Locate the cell with the specified text and output its [x, y] center coordinate. 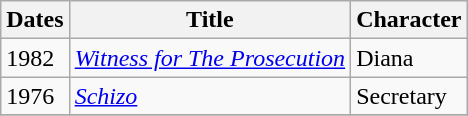
Title [210, 20]
Witness for The Prosecution [210, 58]
Secretary [409, 96]
1976 [35, 96]
Dates [35, 20]
Diana [409, 58]
Character [409, 20]
1982 [35, 58]
Schizo [210, 96]
